Capture the cell that displays the provided text and extract its (x, y) central coordinate. 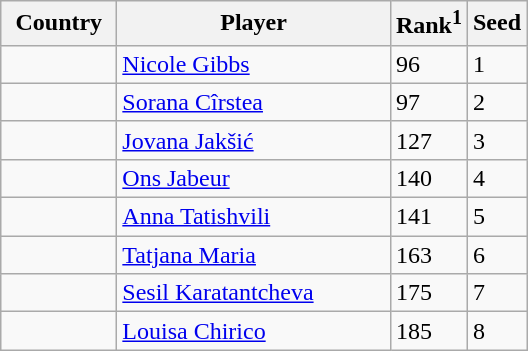
Sesil Karatantcheva (254, 293)
175 (428, 293)
7 (496, 293)
Rank1 (428, 24)
2 (496, 102)
Nicole Gibbs (254, 64)
Player (254, 24)
Anna Tatishvili (254, 217)
Country (59, 24)
Jovana Jakšić (254, 140)
8 (496, 331)
Louisa Chirico (254, 331)
4 (496, 178)
140 (428, 178)
6 (496, 255)
141 (428, 217)
127 (428, 140)
185 (428, 331)
Ons Jabeur (254, 178)
5 (496, 217)
Tatjana Maria (254, 255)
3 (496, 140)
Seed (496, 24)
163 (428, 255)
97 (428, 102)
96 (428, 64)
Sorana Cîrstea (254, 102)
1 (496, 64)
